Return the (x, y) coordinate for the center point of the cell that contains the specified text.  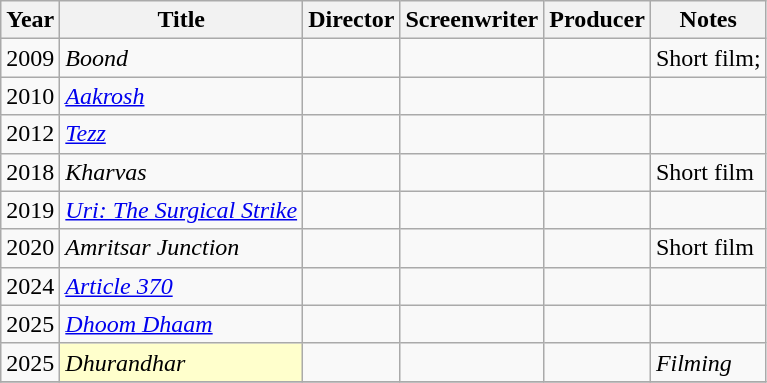
Article 370 (182, 286)
2010 (30, 96)
Director (352, 20)
Uri: The Surgical Strike (182, 210)
Notes (708, 20)
2018 (30, 172)
Tezz (182, 134)
Dhurandhar (182, 362)
Short film; (708, 58)
Boond (182, 58)
Year (30, 20)
Filming (708, 362)
Producer (598, 20)
Amritsar Junction (182, 248)
Aakrosh (182, 96)
2019 (30, 210)
2024 (30, 286)
Screenwriter (472, 20)
Kharvas (182, 172)
Title (182, 20)
2009 (30, 58)
Dhoom Dhaam (182, 324)
2020 (30, 248)
2012 (30, 134)
